Provide the (X, Y) coordinate of the cell's center where the given text is located.  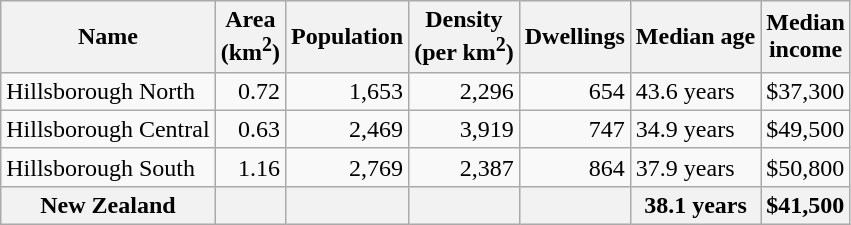
Dwellings (574, 37)
654 (574, 91)
0.63 (250, 129)
Hillsborough North (108, 91)
Population (348, 37)
3,919 (464, 129)
2,469 (348, 129)
34.9 years (695, 129)
$49,500 (806, 129)
2,769 (348, 167)
Density(per km2) (464, 37)
38.1 years (695, 205)
$50,800 (806, 167)
37.9 years (695, 167)
43.6 years (695, 91)
New Zealand (108, 205)
Medianincome (806, 37)
Median age (695, 37)
Area(km2) (250, 37)
Hillsborough South (108, 167)
$37,300 (806, 91)
2,387 (464, 167)
2,296 (464, 91)
Name (108, 37)
Hillsborough Central (108, 129)
747 (574, 129)
864 (574, 167)
0.72 (250, 91)
$41,500 (806, 205)
1.16 (250, 167)
1,653 (348, 91)
